Pinpoint the cell where the given text exists, returning its (X, Y) midpoint coordinate. 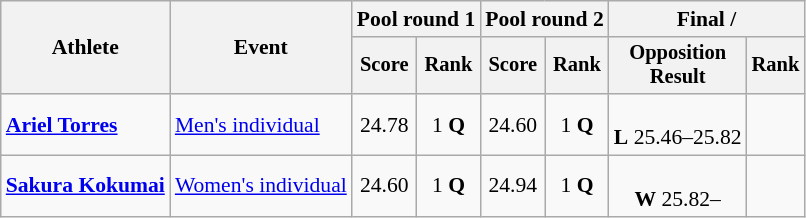
Athlete (86, 48)
Sakura Kokumai (86, 186)
Men's individual (261, 124)
24.78 (384, 124)
W 25.82– (678, 186)
OppositionResult (678, 66)
24.94 (512, 186)
Pool round 1 (416, 19)
Women's individual (261, 186)
Final / (706, 19)
Pool round 2 (544, 19)
Ariel Torres (86, 124)
L 25.46–25.82 (678, 124)
Event (261, 48)
